Locate the cell with the specified text and output its (X, Y) center coordinate. 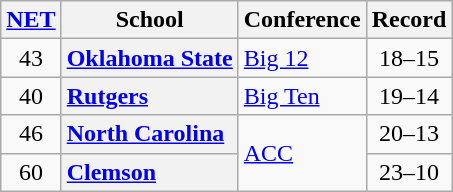
North Carolina (150, 134)
ACC (302, 153)
Clemson (150, 172)
40 (31, 96)
Record (409, 20)
19–14 (409, 96)
Big Ten (302, 96)
Rutgers (150, 96)
18–15 (409, 58)
46 (31, 134)
Conference (302, 20)
20–13 (409, 134)
Big 12 (302, 58)
23–10 (409, 172)
60 (31, 172)
43 (31, 58)
Oklahoma State (150, 58)
NET (31, 20)
School (150, 20)
